Output the (X, Y) coordinate of the center of the cell containing the given text.  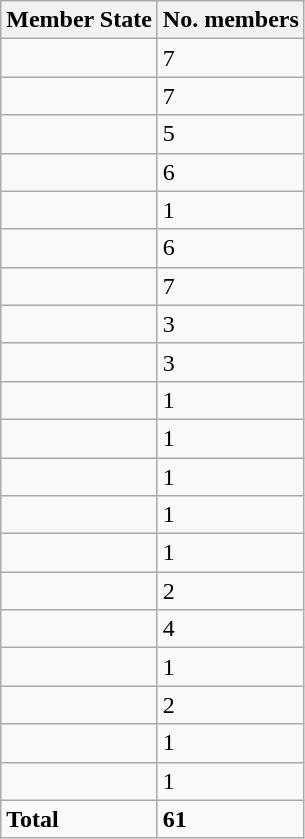
Member State (80, 20)
5 (230, 134)
4 (230, 629)
No. members (230, 20)
Total (80, 819)
61 (230, 819)
